Locate the cell with the specified text and output its (X, Y) center coordinate. 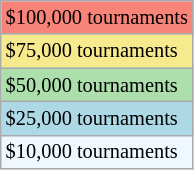
$100,000 tournaments (97, 17)
$25,000 tournaments (97, 118)
$75,000 tournaments (97, 51)
$10,000 tournaments (97, 152)
$50,000 tournaments (97, 85)
